Identify which cell holds the provided text, then report its (X, Y) central coordinate. 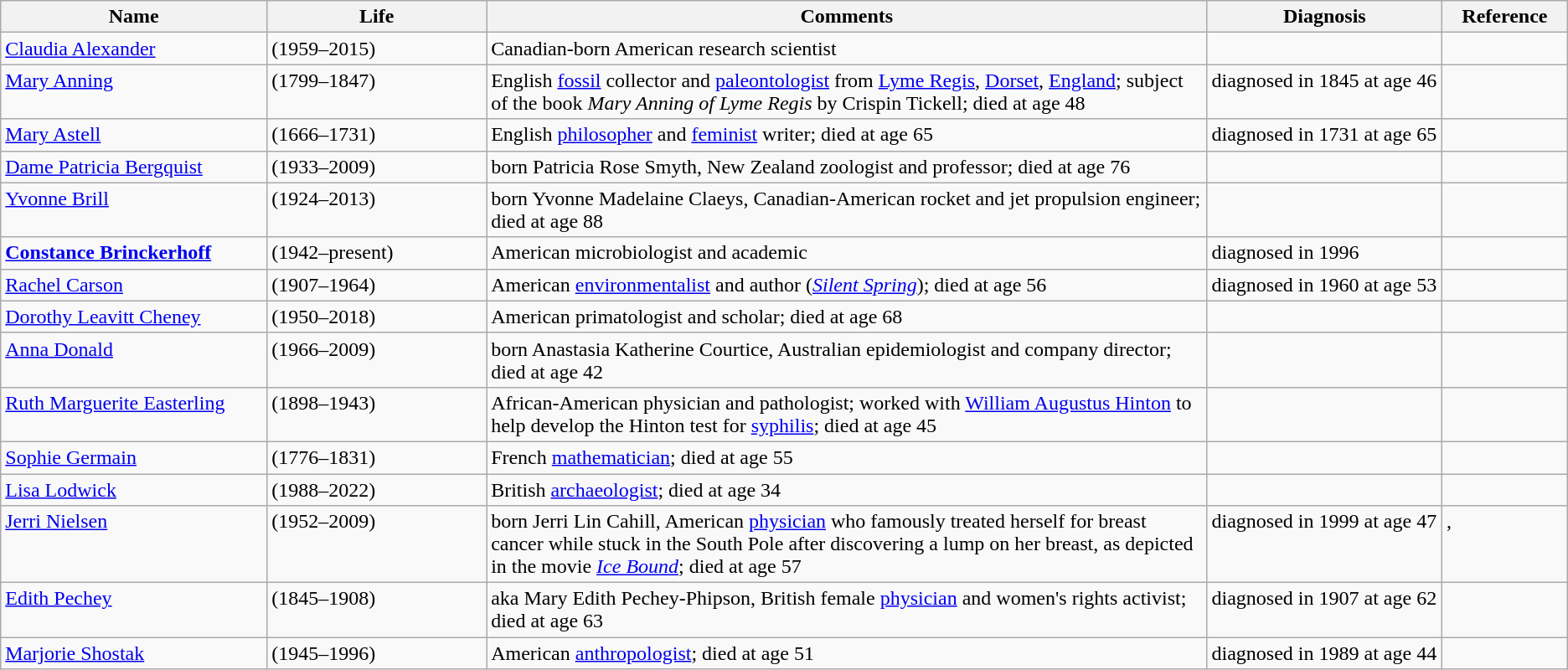
Yvonne Brill (134, 209)
Comments (847, 17)
Mary Anning (134, 92)
African-American physician and pathologist; worked with William Augustus Hinton to help develop the Hinton test for syphilis; died at age 45 (847, 414)
Jerri Nielsen (134, 544)
British archaeologist; died at age 34 (847, 490)
(1945–1996) (377, 653)
Reference (1505, 17)
Mary Astell (134, 135)
French mathematician; died at age 55 (847, 457)
Dame Patricia Bergquist (134, 167)
Edith Pechey (134, 610)
Sophie Germain (134, 457)
(1898–1943) (377, 414)
diagnosed in 1999 at age 47 (1325, 544)
, (1505, 544)
(1845–1908) (377, 610)
diagnosed in 1960 at age 53 (1325, 285)
Constance Brinckerhoff (134, 253)
Ruth Marguerite Easterling (134, 414)
(1959–2015) (377, 49)
born Patricia Rose Smyth, New Zealand zoologist and professor; died at age 76 (847, 167)
(1950–2018) (377, 317)
(1966–2009) (377, 360)
American microbiologist and academic (847, 253)
Diagnosis (1325, 17)
Name (134, 17)
(1666–1731) (377, 135)
Rachel Carson (134, 285)
(1942–present) (377, 253)
Anna Donald (134, 360)
born Yvonne Madelaine Claeys, Canadian-American rocket and jet propulsion engineer; died at age 88 (847, 209)
Marjorie Shostak (134, 653)
American anthropologist; died at age 51 (847, 653)
(1799–1847) (377, 92)
(1924–2013) (377, 209)
English philosopher and feminist writer; died at age 65 (847, 135)
Dorothy Leavitt Cheney (134, 317)
aka Mary Edith Pechey-Phipson, British female physician and women's rights activist; died at age 63 (847, 610)
(1907–1964) (377, 285)
American environmentalist and author (Silent Spring); died at age 56 (847, 285)
(1952–2009) (377, 544)
diagnosed in 1731 at age 65 (1325, 135)
Life (377, 17)
diagnosed in 1996 (1325, 253)
diagnosed in 1989 at age 44 (1325, 653)
born Anastasia Katherine Courtice, Australian epidemiologist and company director; died at age 42 (847, 360)
diagnosed in 1907 at age 62 (1325, 610)
Canadian-born American research scientist (847, 49)
diagnosed in 1845 at age 46 (1325, 92)
(1988–2022) (377, 490)
Lisa Lodwick (134, 490)
Claudia Alexander (134, 49)
(1776–1831) (377, 457)
American primatologist and scholar; died at age 68 (847, 317)
(1933–2009) (377, 167)
